Return the [x, y] coordinate for the center point of the cell that contains the specified text.  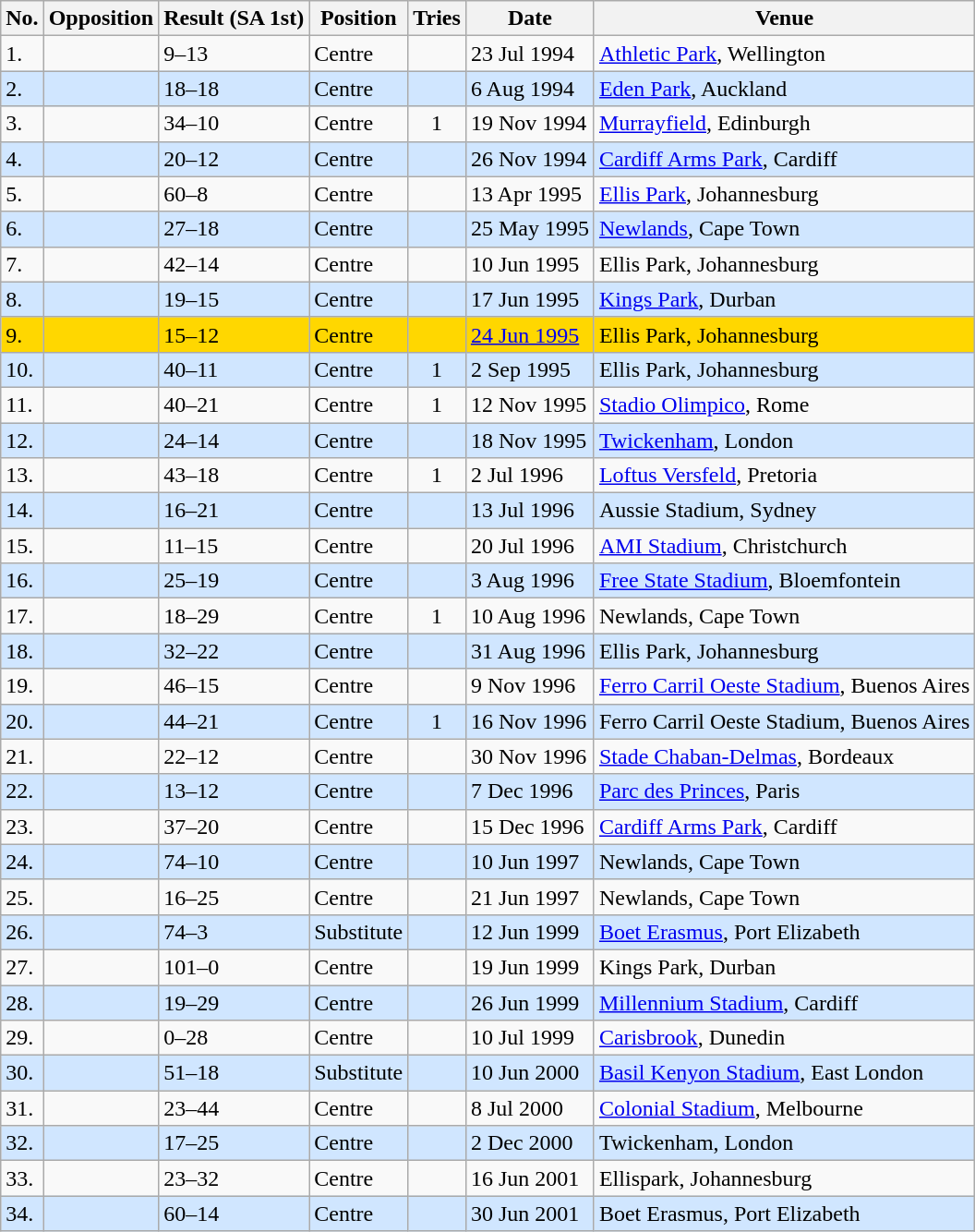
23–32 [235, 1178]
6. [22, 229]
26 Nov 1994 [530, 159]
30. [22, 1073]
Date [530, 18]
Athletic Park, Wellington [784, 54]
40–11 [235, 369]
40–21 [235, 405]
3. [22, 124]
28. [22, 1002]
Stade Chaban-Delmas, Bordeaux [784, 756]
Result (SA 1st) [235, 18]
20–12 [235, 159]
19 Nov 1994 [530, 124]
44–21 [235, 721]
9. [22, 334]
Opposition [101, 18]
2. [22, 89]
4. [22, 159]
Eden Park, Auckland [784, 89]
21 Jun 1997 [530, 897]
74–10 [235, 862]
27–18 [235, 229]
Loftus Versfeld, Pretoria [784, 476]
51–18 [235, 1073]
32. [22, 1143]
23 Jul 1994 [530, 54]
25. [22, 897]
Ellispark, Johannesburg [784, 1178]
Free State Stadium, Bloemfontein [784, 581]
24 Jun 1995 [530, 334]
19 Jun 1999 [530, 967]
19–29 [235, 1002]
Colonial Stadium, Melbourne [784, 1108]
18–29 [235, 616]
60–8 [235, 194]
No. [22, 18]
31. [22, 1108]
Stadio Olimpico, Rome [784, 405]
2 Jul 1996 [530, 476]
22–12 [235, 756]
Aussie Stadium, Sydney [784, 511]
10 Aug 1996 [530, 616]
10 Jun 1997 [530, 862]
37–20 [235, 827]
12 Nov 1995 [530, 405]
13 Apr 1995 [530, 194]
8 Jul 2000 [530, 1108]
32–22 [235, 651]
10 Jun 1995 [530, 264]
3 Aug 1996 [530, 581]
34. [22, 1214]
13–12 [235, 791]
2 Dec 2000 [530, 1143]
Venue [784, 18]
17–25 [235, 1143]
29. [22, 1038]
Tries [438, 18]
16–21 [235, 511]
19. [22, 686]
18 Nov 1995 [530, 441]
31 Aug 1996 [530, 651]
13 Jul 1996 [530, 511]
5. [22, 194]
Murrayfield, Edinburgh [784, 124]
16–25 [235, 897]
18–18 [235, 89]
17. [22, 616]
17 Jun 1995 [530, 299]
0–28 [235, 1038]
23–44 [235, 1108]
7 Dec 1996 [530, 791]
15–12 [235, 334]
33. [22, 1178]
46–15 [235, 686]
25 May 1995 [530, 229]
60–14 [235, 1214]
30 Nov 1996 [530, 756]
Parc des Princes, Paris [784, 791]
10. [22, 369]
20. [22, 721]
21. [22, 756]
16 Jun 2001 [530, 1178]
8. [22, 299]
22. [22, 791]
15 Dec 1996 [530, 827]
Position [358, 18]
30 Jun 2001 [530, 1214]
11–15 [235, 546]
1. [22, 54]
7. [22, 264]
10 Jul 1999 [530, 1038]
16. [22, 581]
34–10 [235, 124]
13. [22, 476]
Basil Kenyon Stadium, East London [784, 1073]
14. [22, 511]
19–15 [235, 299]
AMI Stadium, Christchurch [784, 546]
27. [22, 967]
12 Jun 1999 [530, 932]
24–14 [235, 441]
74–3 [235, 932]
23. [22, 827]
43–18 [235, 476]
16 Nov 1996 [530, 721]
6 Aug 1994 [530, 89]
26. [22, 932]
Millennium Stadium, Cardiff [784, 1002]
20 Jul 1996 [530, 546]
9 Nov 1996 [530, 686]
9–13 [235, 54]
12. [22, 441]
11. [22, 405]
10 Jun 2000 [530, 1073]
101–0 [235, 967]
42–14 [235, 264]
25–19 [235, 581]
26 Jun 1999 [530, 1002]
15. [22, 546]
2 Sep 1995 [530, 369]
Carisbrook, Dunedin [784, 1038]
18. [22, 651]
24. [22, 862]
